From the cell containing the given text, extract its center point as (x, y) coordinate. 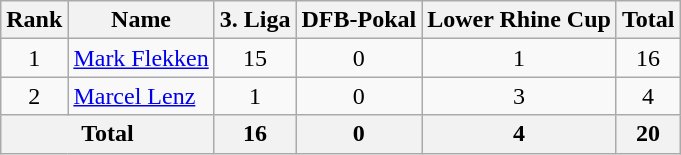
3 (520, 96)
Marcel Lenz (141, 96)
Name (141, 20)
Lower Rhine Cup (520, 20)
2 (34, 96)
DFB-Pokal (359, 20)
15 (255, 58)
Rank (34, 20)
3. Liga (255, 20)
Mark Flekken (141, 58)
20 (648, 134)
